Pinpoint the cell where the given text exists, returning its (X, Y) midpoint coordinate. 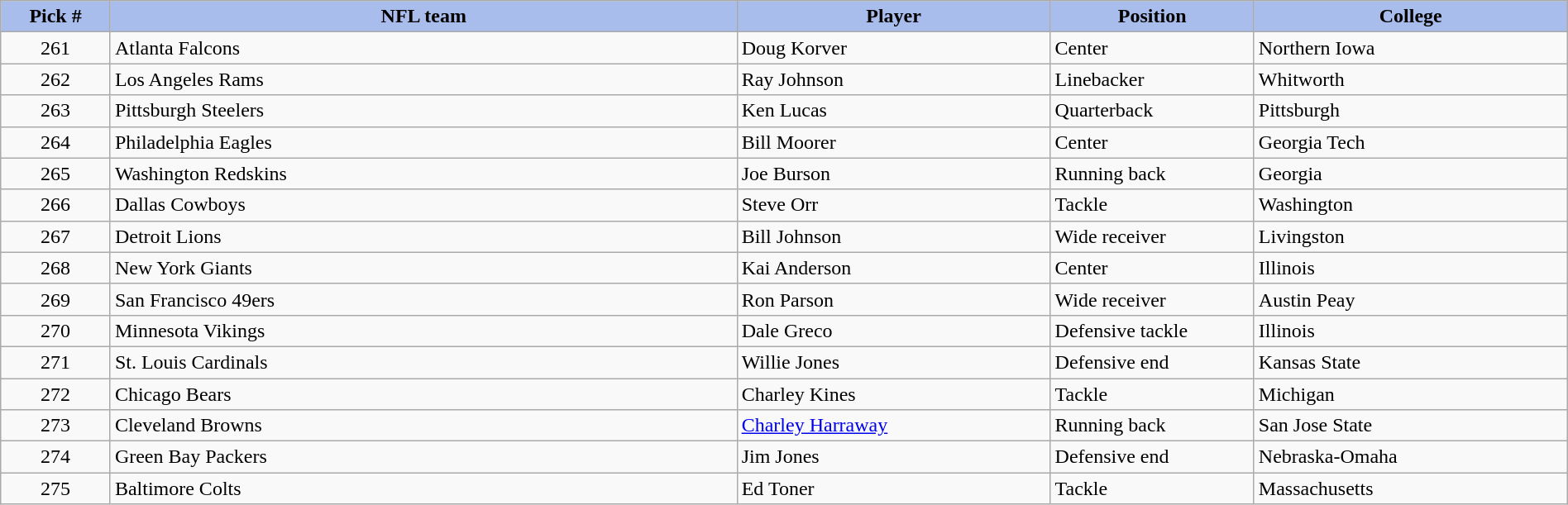
Livingston (1411, 236)
Atlanta Falcons (423, 48)
Minnesota Vikings (423, 331)
New York Giants (423, 268)
Joe Burson (893, 174)
268 (56, 268)
269 (56, 299)
San Francisco 49ers (423, 299)
Ron Parson (893, 299)
Austin Peay (1411, 299)
Whitworth (1411, 79)
Washington Redskins (423, 174)
Washington (1411, 205)
263 (56, 111)
Georgia (1411, 174)
Player (893, 17)
Charley Kines (893, 394)
Los Angeles Rams (423, 79)
Willie Jones (893, 362)
270 (56, 331)
Philadelphia Eagles (423, 142)
Pick # (56, 17)
Ken Lucas (893, 111)
NFL team (423, 17)
Georgia Tech (1411, 142)
Quarterback (1152, 111)
Charley Harraway (893, 426)
Detroit Lions (423, 236)
Kai Anderson (893, 268)
Steve Orr (893, 205)
College (1411, 17)
272 (56, 394)
Jim Jones (893, 457)
Ed Toner (893, 488)
262 (56, 79)
Baltimore Colts (423, 488)
Michigan (1411, 394)
St. Louis Cardinals (423, 362)
265 (56, 174)
266 (56, 205)
Dallas Cowboys (423, 205)
Bill Johnson (893, 236)
Defensive tackle (1152, 331)
Cleveland Browns (423, 426)
271 (56, 362)
Massachusetts (1411, 488)
San Jose State (1411, 426)
Position (1152, 17)
Dale Greco (893, 331)
275 (56, 488)
Ray Johnson (893, 79)
Kansas State (1411, 362)
Northern Iowa (1411, 48)
Bill Moorer (893, 142)
Doug Korver (893, 48)
273 (56, 426)
261 (56, 48)
Green Bay Packers (423, 457)
Linebacker (1152, 79)
264 (56, 142)
Pittsburgh Steelers (423, 111)
274 (56, 457)
Chicago Bears (423, 394)
Nebraska-Omaha (1411, 457)
Pittsburgh (1411, 111)
267 (56, 236)
